Pinpoint the cell where the given text exists, returning its [X, Y] midpoint coordinate. 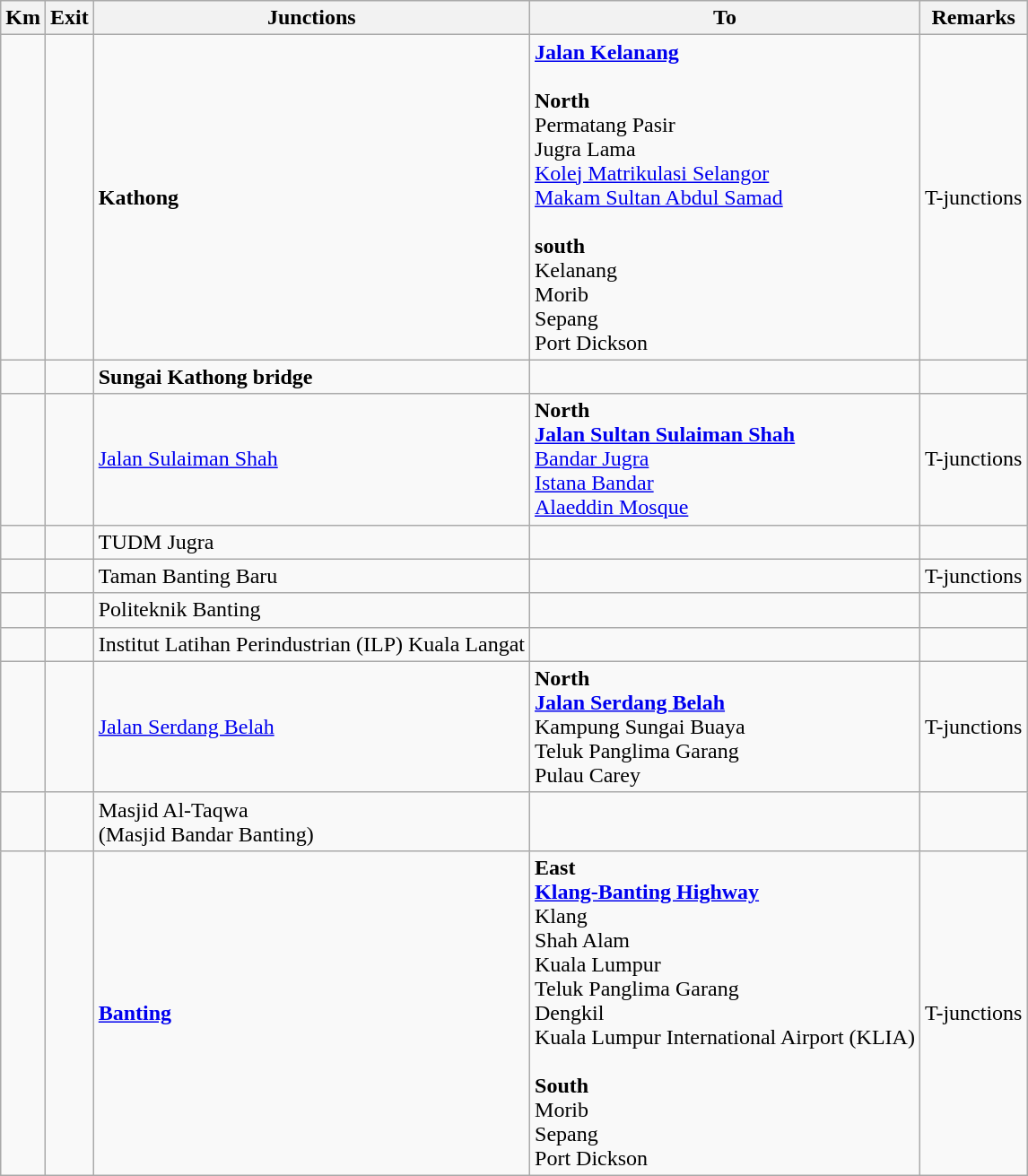
Jalan KelanangNorthPermatang PasirJugra LamaKolej Matrikulasi SelangorMakam Sultan Abdul SamadsouthKelanangMoribSepangPort Dickson [725, 197]
North Jalan Sultan Sulaiman ShahBandar JugraIstana BandarAlaeddin Mosque [725, 459]
Banting [311, 1013]
Masjid Al-Taqwa(Masjid Bandar Banting) [311, 822]
Jalan Sulaiman Shah [311, 459]
North Jalan Serdang BelahKampung Sungai BuayaTeluk Panglima GarangPulau Carey [725, 727]
Kathong [311, 197]
Politeknik Banting [311, 610]
Sungai Kathong bridge [311, 377]
To [725, 18]
TUDM Jugra [311, 542]
Junctions [311, 18]
Taman Banting Baru [311, 576]
Km [23, 18]
Jalan Serdang Belah [311, 727]
Exit [69, 18]
Remarks [973, 18]
Institut Latihan Perindustrian (ILP) Kuala Langat [311, 644]
